Provide the (x, y) coordinate of the cell's center where the given text is located.  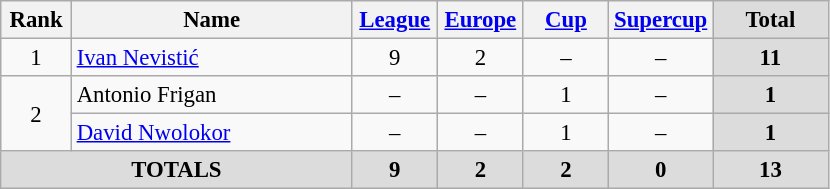
David Nwolokor (212, 133)
Cup (566, 20)
Antonio Frigan (212, 95)
11 (771, 58)
13 (771, 170)
Supercup (661, 20)
Rank (36, 20)
League (395, 20)
Name (212, 20)
0 (661, 170)
Ivan Nevistić (212, 58)
Europe (481, 20)
TOTALS (176, 170)
Total (771, 20)
